Output the [X, Y] coordinate of the center of the cell containing the given text.  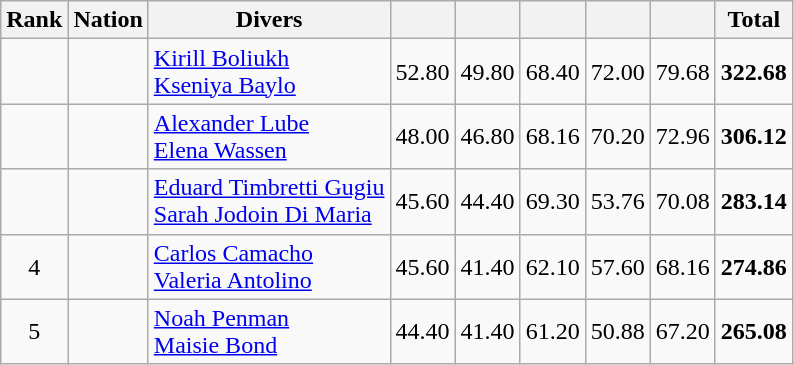
Rank [34, 20]
67.20 [682, 332]
70.20 [618, 136]
72.00 [618, 72]
57.60 [618, 266]
49.80 [488, 72]
306.12 [754, 136]
265.08 [754, 332]
322.68 [754, 72]
62.10 [552, 266]
72.96 [682, 136]
52.80 [422, 72]
Carlos CamachoValeria Antolino [269, 266]
Kirill BoliukhKseniya Baylo [269, 72]
Alexander LubeElena Wassen [269, 136]
61.20 [552, 332]
46.80 [488, 136]
69.30 [552, 202]
68.40 [552, 72]
283.14 [754, 202]
5 [34, 332]
70.08 [682, 202]
48.00 [422, 136]
Divers [269, 20]
274.86 [754, 266]
53.76 [618, 202]
50.88 [618, 332]
Eduard Timbretti GugiuSarah Jodoin Di Maria [269, 202]
79.68 [682, 72]
Total [754, 20]
4 [34, 266]
Nation [108, 20]
Noah PenmanMaisie Bond [269, 332]
